From the cell containing the given text, extract its center point as [x, y] coordinate. 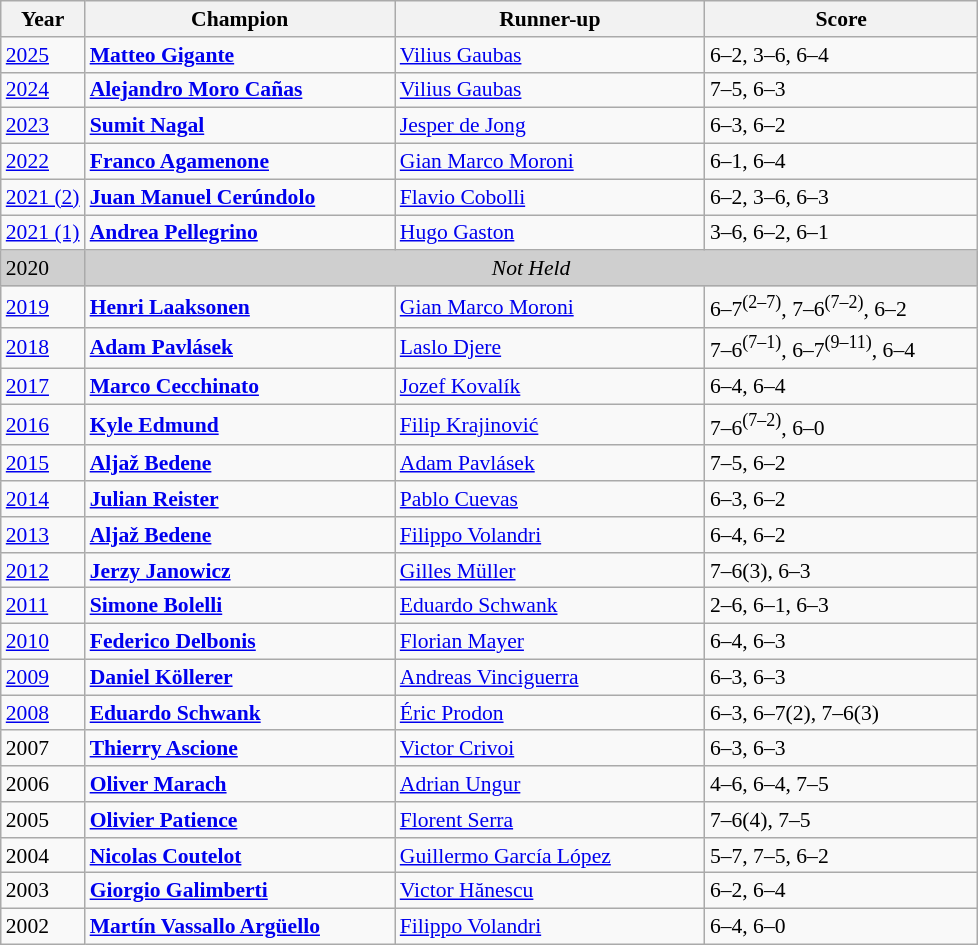
Champion [240, 19]
Simone Bolelli [240, 606]
2–6, 6–1, 6–3 [842, 606]
6–2, 3–6, 6–4 [842, 55]
Victor Crivoi [550, 749]
2022 [43, 162]
2010 [43, 642]
Not Held [532, 269]
Pablo Cuevas [550, 499]
Hugo Gaston [550, 233]
Andreas Vinciguerra [550, 677]
Juan Manuel Cerúndolo [240, 197]
6–4, 6–2 [842, 535]
Victor Hănescu [550, 891]
Filip Krajinović [550, 424]
7–5, 6–3 [842, 90]
Florian Mayer [550, 642]
Daniel Köllerer [240, 677]
2011 [43, 606]
Matteo Gigante [240, 55]
2006 [43, 784]
Franco Agamenone [240, 162]
Nicolas Coutelot [240, 856]
2005 [43, 820]
Year [43, 19]
6–3, 6–7(2), 7–6(3) [842, 713]
Gilles Müller [550, 571]
Henri Laaksonen [240, 306]
Florent Serra [550, 820]
2007 [43, 749]
Giorgio Galimberti [240, 891]
2024 [43, 90]
2019 [43, 306]
6–4, 6–3 [842, 642]
6–7(2–7), 7–6(7–2), 6–2 [842, 306]
7–5, 6–2 [842, 464]
Julian Reister [240, 499]
2012 [43, 571]
Federico Delbonis [240, 642]
2002 [43, 927]
Marco Cecchinato [240, 387]
Laslo Djere [550, 348]
Flavio Cobolli [550, 197]
Olivier Patience [240, 820]
Éric Prodon [550, 713]
2008 [43, 713]
Runner-up [550, 19]
2009 [43, 677]
2003 [43, 891]
2013 [43, 535]
Oliver Marach [240, 784]
2025 [43, 55]
7–6(3), 6–3 [842, 571]
7–6(7–1), 6–7(9–11), 6–4 [842, 348]
2015 [43, 464]
2023 [43, 126]
Score [842, 19]
Thierry Ascione [240, 749]
7–6(4), 7–5 [842, 820]
6–2, 3–6, 6–3 [842, 197]
6–4, 6–0 [842, 927]
2021 (2) [43, 197]
6–2, 6–4 [842, 891]
Adrian Ungur [550, 784]
3–6, 6–2, 6–1 [842, 233]
2004 [43, 856]
Jozef Kovalík [550, 387]
4–6, 6–4, 7–5 [842, 784]
2018 [43, 348]
6–1, 6–4 [842, 162]
2016 [43, 424]
2017 [43, 387]
Jerzy Janowicz [240, 571]
2020 [43, 269]
2021 (1) [43, 233]
Jesper de Jong [550, 126]
Andrea Pellegrino [240, 233]
2014 [43, 499]
Martín Vassallo Argüello [240, 927]
Guillermo García López [550, 856]
6–4, 6–4 [842, 387]
5–7, 7–5, 6–2 [842, 856]
Alejandro Moro Cañas [240, 90]
Sumit Nagal [240, 126]
Kyle Edmund [240, 424]
7–6(7–2), 6–0 [842, 424]
